Detect which cell encompasses the target text, then output its [X, Y] center coordinate. 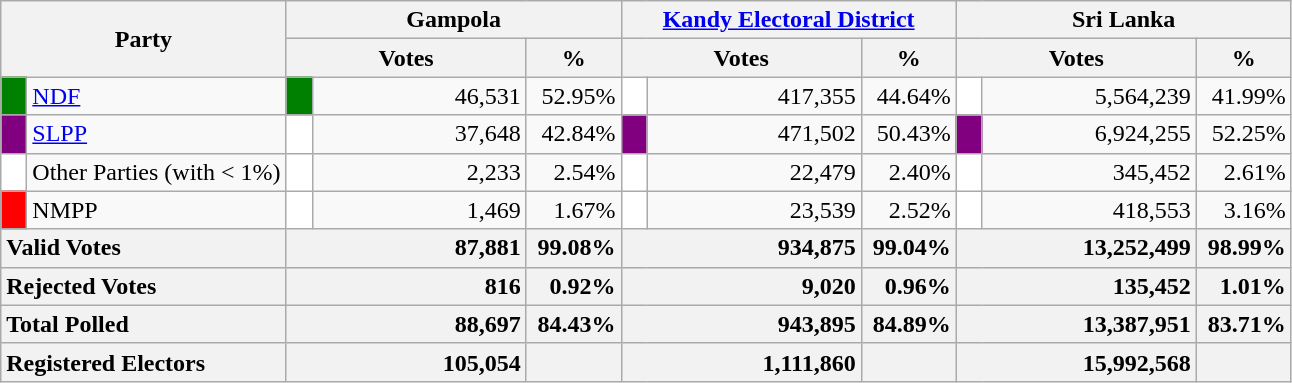
418,553 [1089, 210]
88,697 [406, 324]
Total Polled [144, 324]
15,992,568 [1076, 362]
2.40% [908, 172]
345,452 [1089, 172]
471,502 [754, 134]
52.95% [574, 96]
2,233 [419, 172]
Sri Lanka [1124, 20]
13,252,499 [1076, 248]
816 [406, 286]
5,564,239 [1089, 96]
37,648 [419, 134]
1,469 [419, 210]
3.16% [1244, 210]
9,020 [741, 286]
Registered Electors [144, 362]
13,387,951 [1076, 324]
1,111,860 [741, 362]
Kandy Electoral District [788, 20]
943,895 [741, 324]
99.08% [574, 248]
98.99% [1244, 248]
50.43% [908, 134]
46,531 [419, 96]
1.67% [574, 210]
SLPP [156, 134]
6,924,255 [1089, 134]
NMPP [156, 210]
417,355 [754, 96]
44.64% [908, 96]
84.43% [574, 324]
41.99% [1244, 96]
NDF [156, 96]
0.92% [574, 286]
84.89% [908, 324]
Gampola [454, 20]
Valid Votes [144, 248]
934,875 [741, 248]
2.61% [1244, 172]
Party [144, 39]
2.54% [574, 172]
87,881 [406, 248]
105,054 [406, 362]
83.71% [1244, 324]
42.84% [574, 134]
Rejected Votes [144, 286]
Other Parties (with < 1%) [156, 172]
22,479 [754, 172]
2.52% [908, 210]
135,452 [1076, 286]
99.04% [908, 248]
23,539 [754, 210]
1.01% [1244, 286]
52.25% [1244, 134]
0.96% [908, 286]
